Pinpoint the cell where the given text exists, returning its (X, Y) midpoint coordinate. 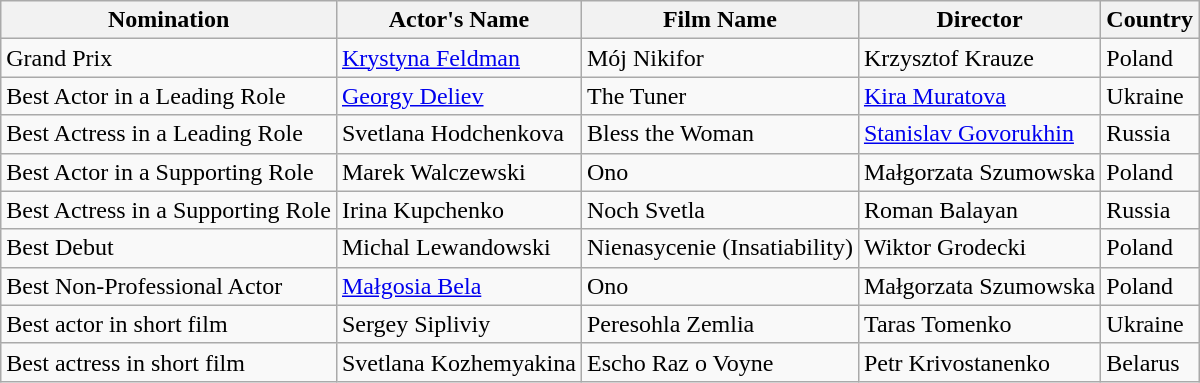
Best Actress in a Supporting Role (169, 210)
Nienasycenie (Insatiability) (720, 248)
Krzysztof Krauze (979, 58)
Nomination (169, 20)
Director (979, 20)
Stanislav Govorukhin (979, 134)
Best actress in short film (169, 362)
Roman Balayan (979, 210)
Petr Krivostanenko (979, 362)
Bless the Woman (720, 134)
Best Debut (169, 248)
Taras Tomenko (979, 324)
Grand Prix (169, 58)
Georgy Deliev (458, 96)
Belarus (1150, 362)
Best Non-Professional Actor (169, 286)
Best actor in short film (169, 324)
The Tuner (720, 96)
Peresohla Zemlia (720, 324)
Escho Raz o Voyne (720, 362)
Country (1150, 20)
Sergey Sipliviy (458, 324)
Mój Nikifor (720, 58)
Noch Svetla (720, 210)
Best Actor in a Leading Role (169, 96)
Film Name (720, 20)
Małgosia Bela (458, 286)
Krystyna Feldman (458, 58)
Best Actress in a Leading Role (169, 134)
Best Actor in a Supporting Role (169, 172)
Marek Walczewski (458, 172)
Svetlana Hodchenkova (458, 134)
Kira Muratova (979, 96)
Michal Lewandowski (458, 248)
Irina Kupchenko (458, 210)
Actor's Name (458, 20)
Svetlana Kozhemyakina (458, 362)
Wiktor Grodecki (979, 248)
